Return (x, y) of the center of cell containing provided text 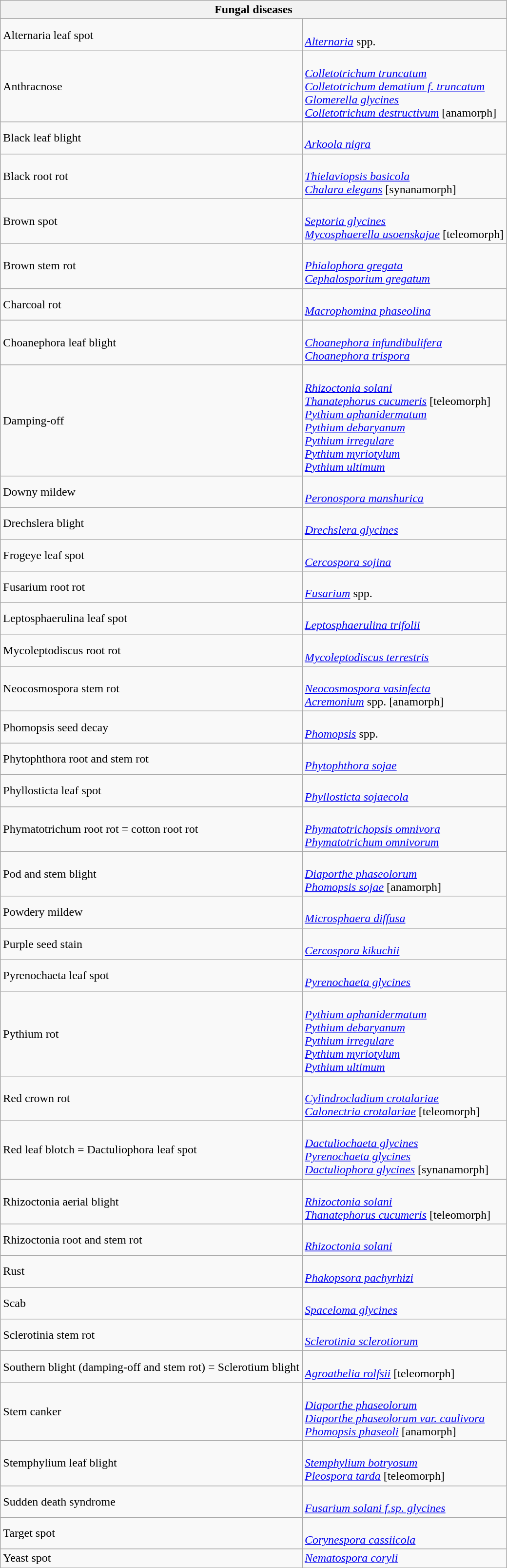
Damping-off (151, 421)
Pyrenochaeta glycines (405, 976)
Drechslera glycines (405, 523)
Pythium rot (151, 1033)
Phyllosticta sojaecola (405, 790)
Neocosmospora vasinfecta Acremonium spp. [anamorph] (405, 689)
Phymatotrichopsis omnivora Phymatotrichum omnivorum (405, 829)
Phytophthora root and stem rot (151, 759)
Pyrenochaeta leaf spot (151, 976)
Sclerotinia sclerotiorum (405, 1335)
Rhizoctonia solani Thanatephorus cucumeris [teleomorph] (405, 1201)
Phomopsis seed decay (151, 727)
Fungal diseases (253, 10)
Spaceloma glycines (405, 1304)
Sclerotinia stem rot (151, 1335)
Choanephora leaf blight (151, 342)
Leptosphaerulina leaf spot (151, 619)
Frogeye leaf spot (151, 555)
Yeast spot (151, 1558)
Sudden death syndrome (151, 1502)
Cylindrocladium crotalariae Calonectria crotalariae [teleomorph] (405, 1098)
Black root rot (151, 176)
Leptosphaerulina trifolii (405, 619)
Red leaf blotch = Dactuliophora leaf spot (151, 1149)
Phakopsora pachyrhizi (405, 1271)
Purple seed stain (151, 944)
Stem canker (151, 1412)
Pythium aphanidermatum Pythium debaryanum Pythium irregulare Pythium myriotylum Pythium ultimum (405, 1033)
Southern blight (damping-off and stem rot) = Sclerotium blight (151, 1367)
Drechslera blight (151, 523)
Phytophthora sojae (405, 759)
Stemphylium leaf blight (151, 1463)
Target spot (151, 1533)
Fusarium solani f.sp. glycines (405, 1502)
Peronospora manshurica (405, 492)
Mycoleptodiscus root rot (151, 651)
Fusarium root rot (151, 587)
Cercospora sojina (405, 555)
Downy mildew (151, 492)
Corynespora cassiicola (405, 1533)
Diaporthe phaseolorum Diaporthe phaseolorum var. caulivora Phomopsis phaseoli [anamorph] (405, 1412)
Diaporthe phaseolorum Phomopsis sojae [anamorph] (405, 874)
Phialophora gregata Cephalosporium gregatum (405, 266)
Agroathelia rolfsii [teleomorph] (405, 1367)
Red crown rot (151, 1098)
Macrophomina phaseolina (405, 304)
Brown spot (151, 221)
Rhizoctonia solani (405, 1240)
Rhizoctonia root and stem rot (151, 1240)
Thielaviopsis basicola Chalara elegans [synanamorph] (405, 176)
Colletotrichum truncatum Colletotrichum dematium f. truncatum Glomerella glycines Colletotrichum destructivum [anamorph] (405, 86)
Choanephora infundibulifera Choanephora trispora (405, 342)
Neocosmospora stem rot (151, 689)
Septoria glycines Mycosphaerella usoenskajae [teleomorph] (405, 221)
Mycoleptodiscus terrestris (405, 651)
Nematospora coryli (405, 1558)
Stemphylium botryosum Pleospora tarda [teleomorph] (405, 1463)
Dactuliochaeta glycines Pyrenochaeta glycines Dactuliophora glycines [synanamorph] (405, 1149)
Arkoola nigra (405, 138)
Phomopsis spp. (405, 727)
Cercospora kikuchii (405, 944)
Phymatotrichum root rot = cotton root rot (151, 829)
Anthracnose (151, 86)
Alternaria leaf spot (151, 35)
Rhizoctonia aerial blight (151, 1201)
Powdery mildew (151, 912)
Microsphaera diffusa (405, 912)
Charcoal rot (151, 304)
Fusarium spp. (405, 587)
Alternaria spp. (405, 35)
Rust (151, 1271)
Black leaf blight (151, 138)
Brown stem rot (151, 266)
Scab (151, 1304)
Pod and stem blight (151, 874)
Phyllosticta leaf spot (151, 790)
